Return the [X, Y] coordinate for the center point of the cell that contains the specified text.  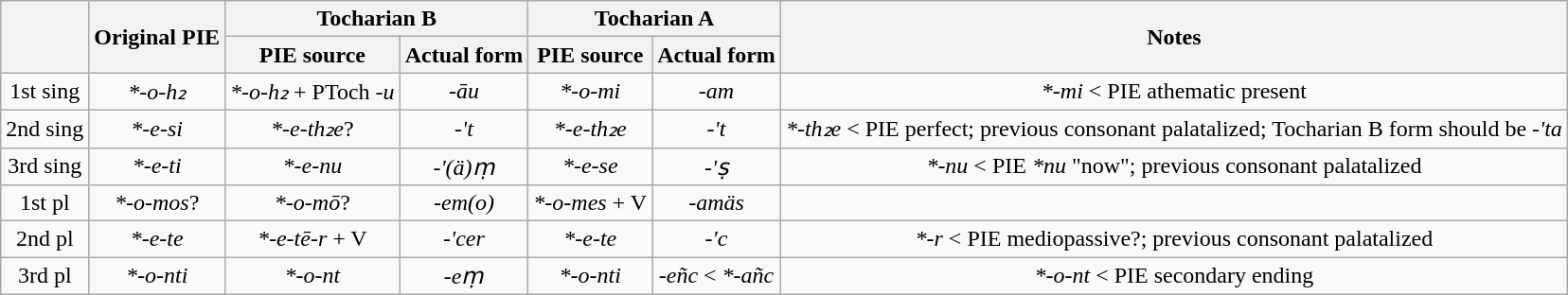
Original PIE [157, 37]
*-e-ti [157, 166]
*-th₂e < PIE perfect; previous consonant palatalized; Tocharian B form should be -'ta [1174, 129]
*-o-mes + V [591, 203]
*-e-th₂e [591, 129]
-eñc < *-añc [717, 276]
-āu [464, 92]
Tocharian A [655, 19]
*-e-nu [312, 166]
-'ṣ [717, 166]
*-nu < PIE *nu "now"; previous consonant palatalized [1174, 166]
3rd sing [45, 166]
2nd sing [45, 129]
-'(ä)ṃ [464, 166]
*-o-h₂ + PToch -u [312, 92]
-amäs [717, 203]
-eṃ [464, 276]
*-e-th₂e? [312, 129]
*-e-tē-r + V [312, 239]
*-r < PIE mediopassive?; previous consonant palatalized [1174, 239]
Tocharian B [377, 19]
*-o-mi [591, 92]
*-o-nt [312, 276]
-'cer [464, 239]
*-o-mos? [157, 203]
*-o-nt < PIE secondary ending [1174, 276]
-'c [717, 239]
Notes [1174, 37]
-em(o) [464, 203]
1st sing [45, 92]
*-o-mō? [312, 203]
2nd pl [45, 239]
*-e-si [157, 129]
*-o-h₂ [157, 92]
3rd pl [45, 276]
*-mi < PIE athematic present [1174, 92]
-am [717, 92]
*-e-se [591, 166]
1st pl [45, 203]
